From the cell containing the given text, extract its center point as [X, Y] coordinate. 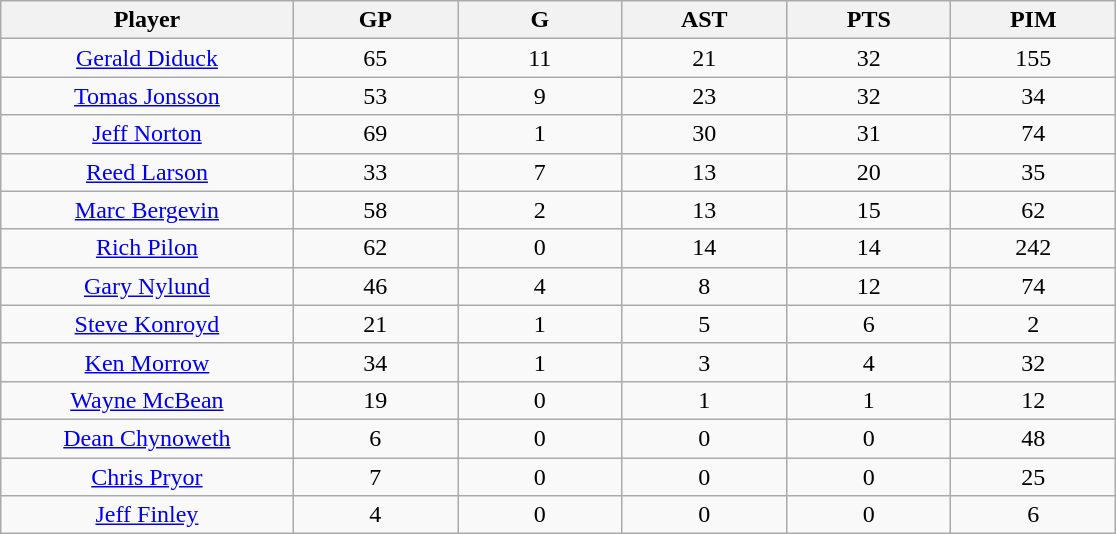
23 [704, 96]
Gerald Diduck [147, 58]
11 [540, 58]
Gary Nylund [147, 286]
Reed Larson [147, 172]
Dean Chynoweth [147, 438]
58 [375, 210]
Marc Bergevin [147, 210]
31 [869, 134]
AST [704, 20]
Steve Konroyd [147, 324]
20 [869, 172]
Chris Pryor [147, 477]
9 [540, 96]
5 [704, 324]
Tomas Jonsson [147, 96]
48 [1034, 438]
Jeff Norton [147, 134]
Wayne McBean [147, 400]
8 [704, 286]
30 [704, 134]
25 [1034, 477]
Player [147, 20]
Rich Pilon [147, 248]
69 [375, 134]
PIM [1034, 20]
GP [375, 20]
65 [375, 58]
Jeff Finley [147, 515]
155 [1034, 58]
46 [375, 286]
33 [375, 172]
19 [375, 400]
PTS [869, 20]
242 [1034, 248]
3 [704, 362]
53 [375, 96]
G [540, 20]
15 [869, 210]
35 [1034, 172]
Ken Morrow [147, 362]
